Scan for the cell matching the given text and deliver its (x, y) coordinate at center. 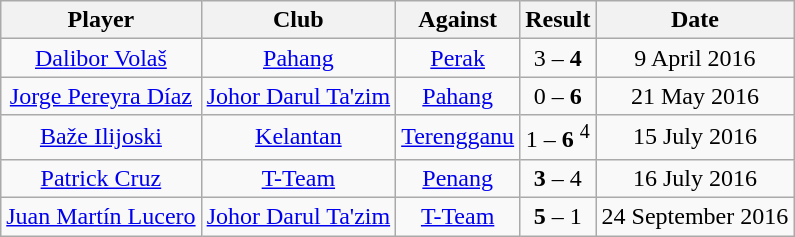
0 – 6 (558, 96)
Date (695, 20)
Perak (458, 58)
Result (558, 20)
Penang (458, 178)
Club (298, 20)
Kelantan (298, 138)
Terengganu (458, 138)
16 July 2016 (695, 178)
Patrick Cruz (101, 178)
1 – 6 4 (558, 138)
Dalibor Volaš (101, 58)
Baže Ilijoski (101, 138)
Jorge Pereyra Díaz (101, 96)
21 May 2016 (695, 96)
15 July 2016 (695, 138)
5 – 1 (558, 217)
Against (458, 20)
24 September 2016 (695, 217)
Juan Martín Lucero (101, 217)
9 April 2016 (695, 58)
Player (101, 20)
